Return the [x, y] coordinate for the center point of the cell that contains the specified text.  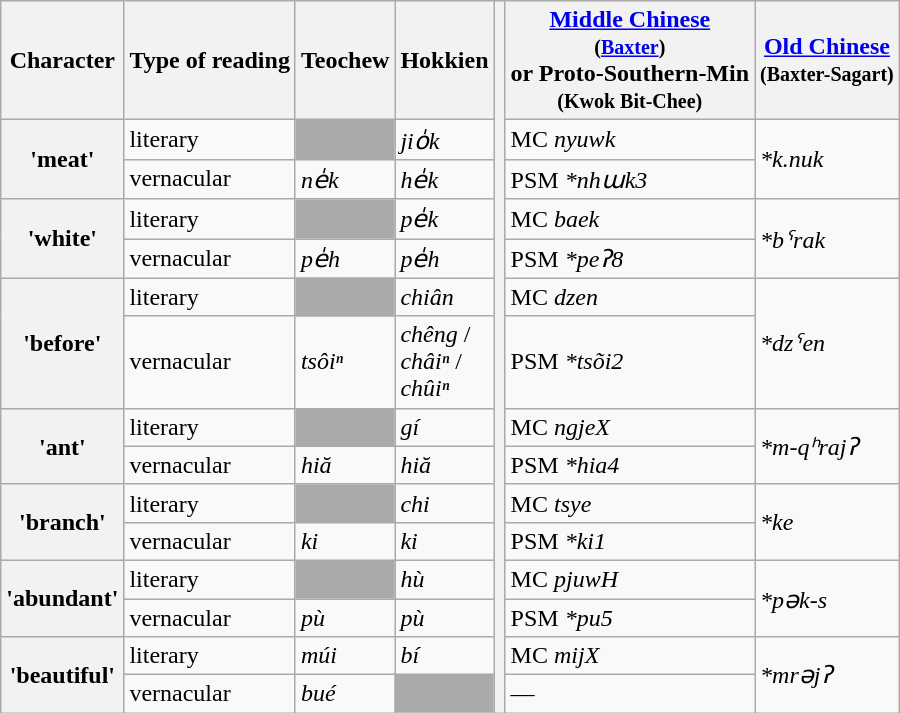
PSM *ki1 [630, 541]
Type of reading [210, 60]
jio̍k [444, 140]
*mrəjʔ [828, 675]
'before' [62, 343]
MC mijX [630, 656]
Hokkien [444, 60]
ne̍k [345, 179]
MC tsye [630, 503]
'branch' [62, 522]
MC dzen [630, 297]
*pək-s [828, 598]
*bˤrak [828, 238]
MC pjuwH [630, 579]
hù [444, 579]
*k.nuk [828, 160]
múi [345, 656]
PSM *tsõi2 [630, 362]
*dzˤen [828, 343]
gí [444, 427]
'ant' [62, 446]
Character [62, 60]
chêng /châiⁿ /chûiⁿ [444, 362]
tsôiⁿ [345, 362]
chiân [444, 297]
PSM *nhɯk3 [630, 179]
Teochew [345, 60]
Middle Chinese(Baxter)or Proto-Southern-Min(Kwok Bit-Chee) [630, 60]
MC baek [630, 219]
Old Chinese(Baxter-Sagart) [828, 60]
'beautiful' [62, 675]
'abundant' [62, 598]
*m-qʰrajʔ [828, 446]
he̍k [444, 179]
PSM *pu5 [630, 617]
— [630, 694]
chi [444, 503]
*ke [828, 522]
bué [345, 694]
MC nyuwk [630, 140]
MC ngjeX [630, 427]
'meat' [62, 160]
bí [444, 656]
pe̍k [444, 219]
PSM *peʔ8 [630, 258]
PSM *hia4 [630, 465]
'white' [62, 238]
